Determine the (X, Y) coordinate at the center of the cell enclosing the given text.  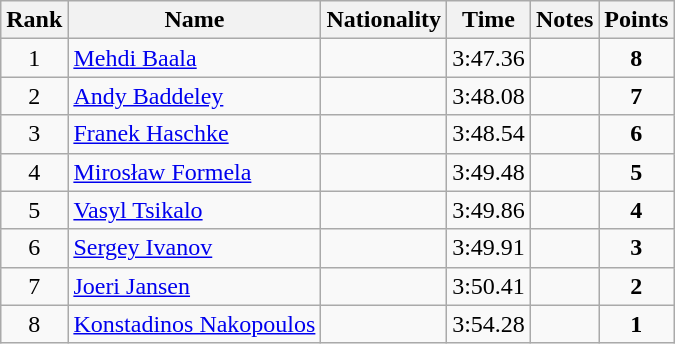
Points (636, 20)
Nationality (384, 20)
3:49.91 (489, 248)
3:49.48 (489, 172)
Konstadinos Nakopoulos (194, 324)
Time (489, 20)
Rank (34, 20)
Name (194, 20)
Mehdi Baala (194, 58)
3:47.36 (489, 58)
3:48.54 (489, 134)
Andy Baddeley (194, 96)
Franek Haschke (194, 134)
3:49.86 (489, 210)
3:48.08 (489, 96)
Vasyl Tsikalo (194, 210)
Joeri Jansen (194, 286)
3:54.28 (489, 324)
Notes (564, 20)
3:50.41 (489, 286)
Sergey Ivanov (194, 248)
Mirosław Formela (194, 172)
